Extract the (X, Y) coordinate from the center of the cell holding the provided text.  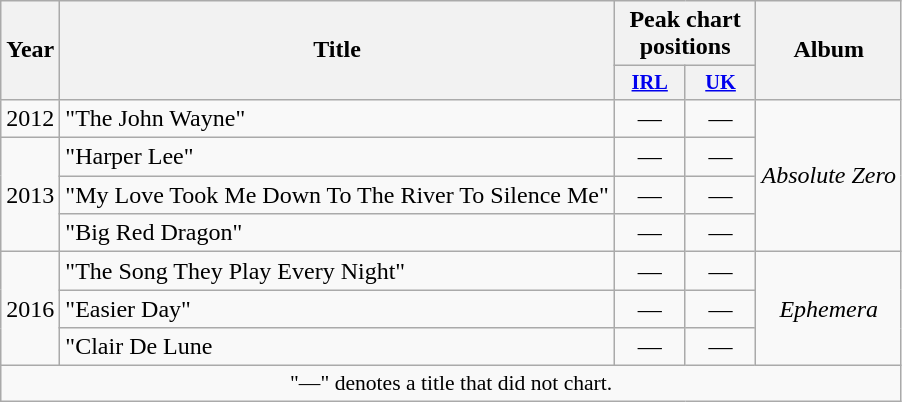
2016 (30, 309)
Absolute Zero (829, 175)
"Big Red Dragon" (337, 233)
"The John Wayne" (337, 118)
Peak chart positions (685, 34)
Title (337, 50)
"Easier Day" (337, 309)
"Harper Lee" (337, 157)
2013 (30, 195)
"My Love Took Me Down To The River To Silence Me" (337, 195)
2012 (30, 118)
Year (30, 50)
IRL (650, 83)
"—" denotes a title that did not chart. (452, 384)
"The Song They Play Every Night" (337, 271)
"Clair De Lune (337, 347)
UK (720, 83)
Ephemera (829, 309)
Album (829, 50)
